Capture the cell that displays the provided text and extract its (X, Y) central coordinate. 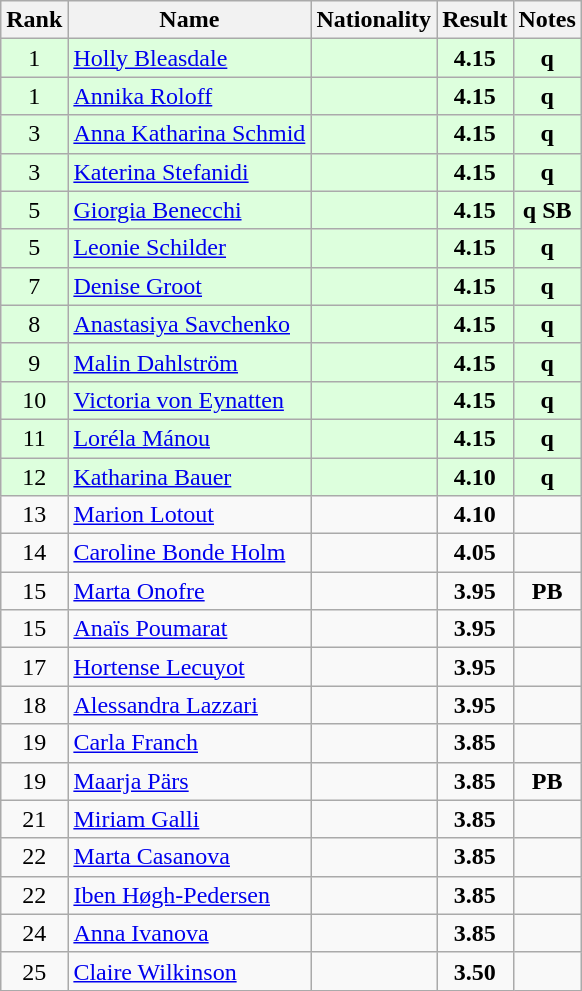
Denise Groot (190, 286)
8 (34, 324)
17 (34, 667)
Annika Roloff (190, 96)
Marion Lotout (190, 515)
Nationality (374, 20)
3.50 (475, 971)
Result (475, 20)
Name (190, 20)
Alessandra Lazzari (190, 705)
Malin Dahlström (190, 362)
Anna Katharina Schmid (190, 134)
Hortense Lecuyot (190, 667)
Anastasiya Savchenko (190, 324)
Claire Wilkinson (190, 971)
Notes (547, 20)
Caroline Bonde Holm (190, 553)
4.05 (475, 553)
Marta Casanova (190, 857)
11 (34, 438)
21 (34, 819)
25 (34, 971)
Victoria von Eynatten (190, 400)
Marta Onofre (190, 591)
12 (34, 477)
Katerina Stefanidi (190, 172)
24 (34, 933)
9 (34, 362)
Loréla Mánou (190, 438)
Anna Ivanova (190, 933)
Rank (34, 20)
18 (34, 705)
q SB (547, 210)
Giorgia Benecchi (190, 210)
13 (34, 515)
Maarja Pärs (190, 781)
Anaïs Poumarat (190, 629)
Carla Franch (190, 743)
Miriam Galli (190, 819)
Iben Høgh-Pedersen (190, 895)
7 (34, 286)
10 (34, 400)
Katharina Bauer (190, 477)
14 (34, 553)
Holly Bleasdale (190, 58)
Leonie Schilder (190, 248)
